Output the (X, Y) coordinate of the center of the cell containing the given text.  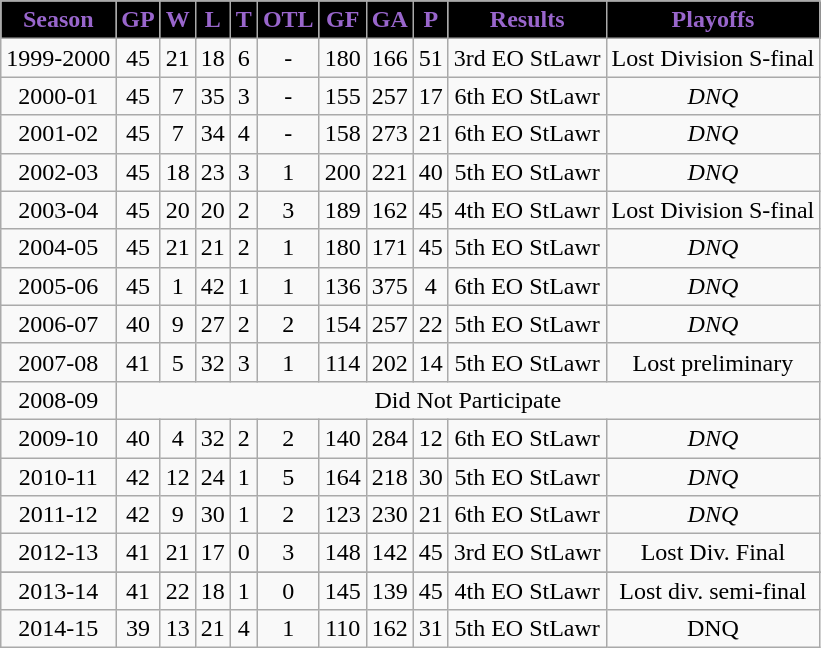
221 (390, 172)
2013-14 (58, 591)
2010-11 (58, 477)
155 (342, 96)
110 (342, 629)
154 (342, 324)
Season (58, 20)
Lost div. semi-final (713, 591)
Results (527, 20)
2002-03 (58, 172)
14 (430, 362)
51 (430, 58)
2011-12 (58, 515)
145 (342, 591)
2003-04 (58, 210)
189 (342, 210)
202 (390, 362)
114 (342, 362)
284 (390, 438)
OTL (288, 20)
2005-06 (58, 286)
Lost preliminary (713, 362)
35 (212, 96)
166 (390, 58)
171 (390, 248)
230 (390, 515)
2009-10 (58, 438)
39 (138, 629)
136 (342, 286)
2006-07 (58, 324)
158 (342, 134)
218 (390, 477)
123 (342, 515)
2014-15 (58, 629)
164 (342, 477)
2001-02 (58, 134)
Did Not Participate (468, 400)
13 (178, 629)
31 (430, 629)
2007-08 (58, 362)
2012-13 (58, 553)
2004-05 (58, 248)
GF (342, 20)
6 (244, 58)
W (178, 20)
200 (342, 172)
GA (390, 20)
273 (390, 134)
140 (342, 438)
L (212, 20)
27 (212, 324)
2000-01 (58, 96)
P (430, 20)
375 (390, 286)
Playoffs (713, 20)
142 (390, 553)
34 (212, 134)
Lost Div. Final (713, 553)
24 (212, 477)
139 (390, 591)
T (244, 20)
GP (138, 20)
148 (342, 553)
23 (212, 172)
2008-09 (58, 400)
1999-2000 (58, 58)
